Capture the cell that displays the provided text and extract its [x, y] central coordinate. 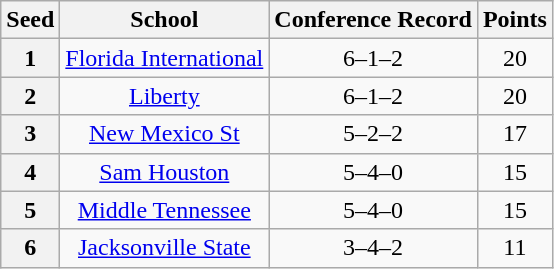
5 [30, 210]
School [164, 20]
Conference Record [374, 20]
Sam Houston [164, 172]
11 [514, 248]
Points [514, 20]
Liberty [164, 96]
4 [30, 172]
3–4–2 [374, 248]
3 [30, 134]
Jacksonville State [164, 248]
Florida International [164, 58]
Seed [30, 20]
New Mexico St [164, 134]
17 [514, 134]
5–2–2 [374, 134]
1 [30, 58]
2 [30, 96]
6 [30, 248]
Middle Tennessee [164, 210]
